Find where the given text appears and provide that cell's center as [X, Y] coordinate. 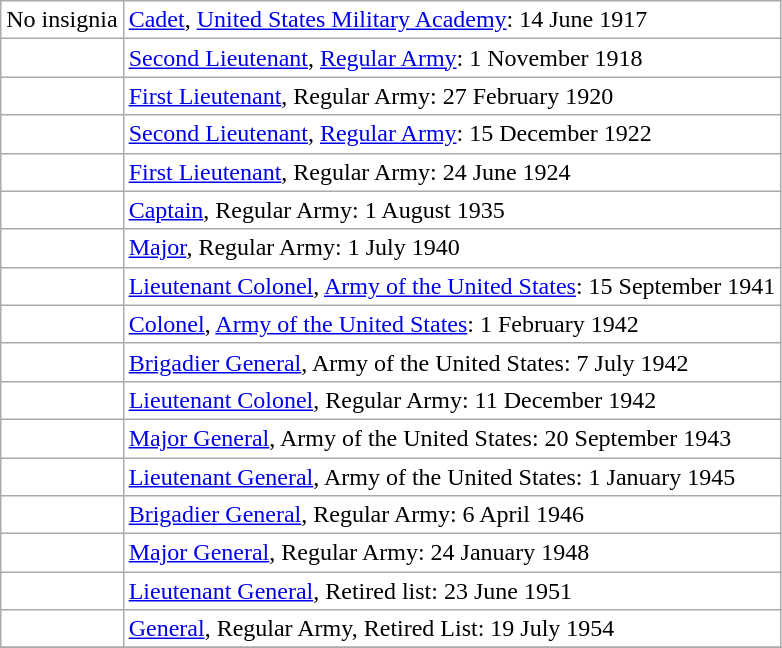
Cadet, United States Military Academy: 14 June 1917 [452, 20]
Lieutenant General, Army of the United States: 1 January 1945 [452, 477]
Brigadier General, Army of the United States: 7 July 1942 [452, 362]
Colonel, Army of the United States: 1 February 1942 [452, 324]
Lieutenant Colonel, Army of the United States: 15 September 1941 [452, 286]
Lieutenant General, Retired list: 23 June 1951 [452, 591]
Brigadier General, Regular Army: 6 April 1946 [452, 515]
Major, Regular Army: 1 July 1940 [452, 248]
General, Regular Army, Retired List: 19 July 1954 [452, 629]
Second Lieutenant, Regular Army: 1 November 1918 [452, 58]
First Lieutenant, Regular Army: 24 June 1924 [452, 172]
No insignia [62, 20]
Major General, Regular Army: 24 January 1948 [452, 553]
Lieutenant Colonel, Regular Army: 11 December 1942 [452, 400]
First Lieutenant, Regular Army: 27 February 1920 [452, 96]
Second Lieutenant, Regular Army: 15 December 1922 [452, 134]
Captain, Regular Army: 1 August 1935 [452, 210]
Major General, Army of the United States: 20 September 1943 [452, 438]
